Capture the cell that displays the provided text and extract its [x, y] central coordinate. 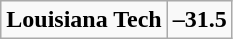
Louisiana Tech [84, 19]
–31.5 [200, 19]
